For the text-containing cell, return its midpoint in [x, y] coordinate format. 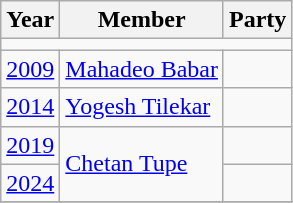
Year [30, 20]
Yogesh Tilekar [142, 107]
2014 [30, 107]
Mahadeo Babar [142, 69]
Member [142, 20]
2009 [30, 69]
Chetan Tupe [142, 164]
2024 [30, 183]
2019 [30, 145]
Party [257, 20]
